From the cell containing the given text, extract its center point as [x, y] coordinate. 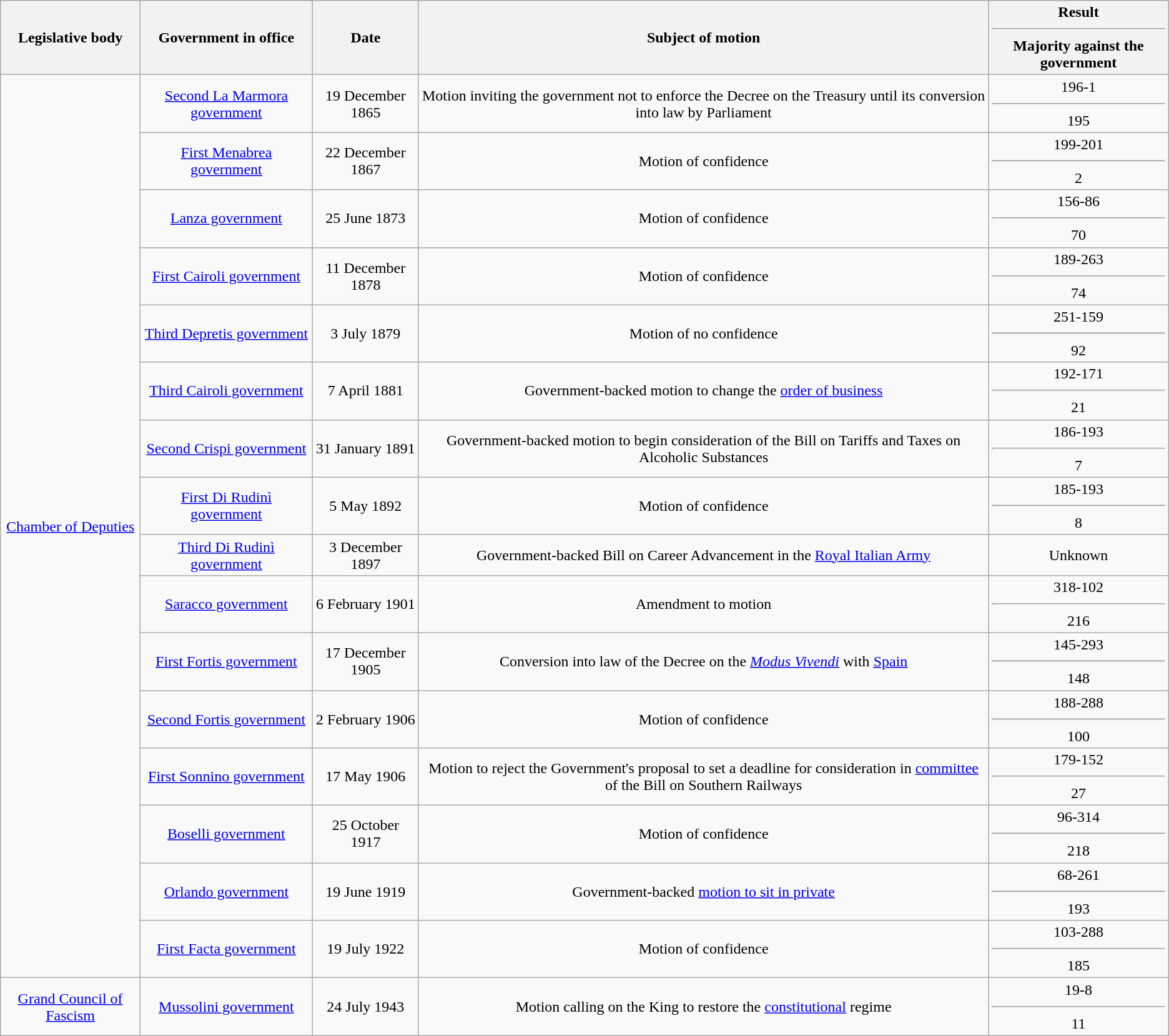
19 December 1865 [365, 104]
185-1938 [1078, 506]
199-2012 [1078, 161]
Motion to reject the Government's proposal to set a deadline for consideration in committee of the Bill on Southern Railways [703, 777]
First Menabrea government [226, 161]
145-293148 [1078, 661]
318-102216 [1078, 604]
Government in office [226, 37]
Motion inviting the government not to enforce the Decree on the Treasury until its conversion into law by Parliament [703, 104]
First Di Rudinì government [226, 506]
103-288185 [1078, 949]
Second Fortis government [226, 719]
Conversion into law of the Decree on the Modus Vivendi with Spain [703, 661]
Third Depretis government [226, 333]
186-1937 [1078, 448]
196-1195 [1078, 104]
Legislative body [71, 37]
First Sonnino government [226, 777]
Second La Marmora government [226, 104]
3 July 1879 [365, 333]
25 October 1917 [365, 834]
31 January 1891 [365, 448]
Motion calling on the King to restore the constitutional regime [703, 1007]
5 May 1892 [365, 506]
First Fortis government [226, 661]
7 April 1881 [365, 391]
Boselli government [226, 834]
Government-backed motion to change the order of business [703, 391]
6 February 1901 [365, 604]
96-314218 [1078, 834]
68-261193 [1078, 892]
First Facta government [226, 949]
19-811 [1078, 1007]
Mussolini government [226, 1007]
Orlando government [226, 892]
24 July 1943 [365, 1007]
ResultMajority against the government [1078, 37]
11 December 1878 [365, 276]
156-8670 [1078, 219]
19 July 1922 [365, 949]
189-26374 [1078, 276]
Unknown [1078, 555]
Chamber of Deputies [71, 526]
Second Crispi government [226, 448]
Motion of no confidence [703, 333]
Saracco government [226, 604]
Subject of motion [703, 37]
Government-backed motion to begin consideration of the Bill on Tariffs and Taxes on Alcoholic Substances [703, 448]
25 June 1873 [365, 219]
17 May 1906 [365, 777]
Third Cairoli government [226, 391]
2 February 1906 [365, 719]
19 June 1919 [365, 892]
3 December 1897 [365, 555]
First Cairoli government [226, 276]
Government-backed Bill on Career Advancement in the Royal Italian Army [703, 555]
Amendment to motion [703, 604]
Grand Council of Fascism [71, 1007]
251-15992 [1078, 333]
22 December 1867 [365, 161]
17 December 1905 [365, 661]
Date [365, 37]
192-17121 [1078, 391]
179-15227 [1078, 777]
Government-backed motion to sit in private [703, 892]
Lanza government [226, 219]
Third Di Rudinì government [226, 555]
188-288100 [1078, 719]
